Identify which cell holds the provided text, then report its [x, y] central coordinate. 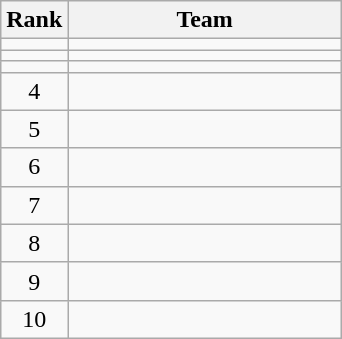
Rank [34, 20]
5 [34, 129]
4 [34, 91]
7 [34, 205]
8 [34, 243]
6 [34, 167]
10 [34, 319]
Team [205, 20]
9 [34, 281]
